Pinpoint the cell where the given text exists, returning its [X, Y] midpoint coordinate. 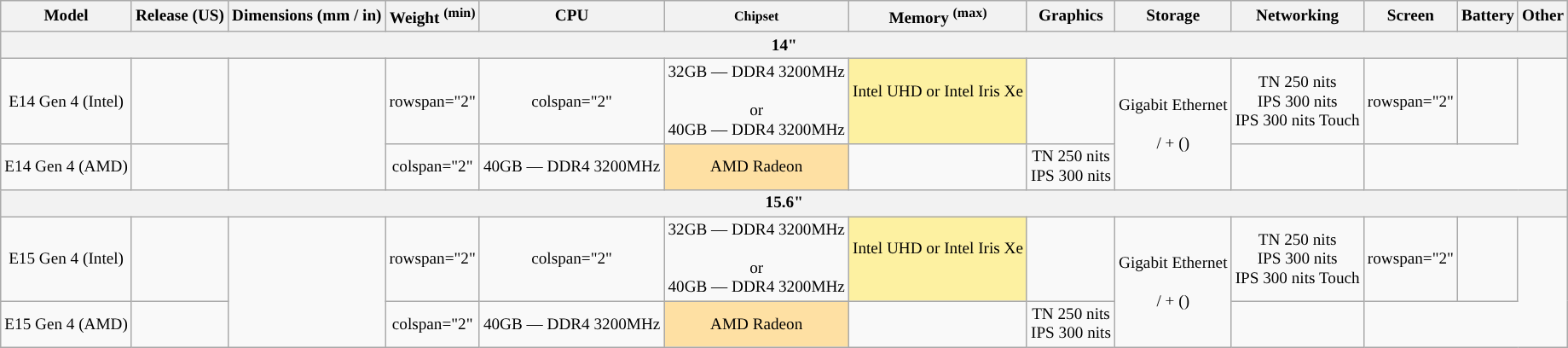
Other [1542, 17]
Screen [1410, 17]
Battery [1489, 17]
E15 Gen 4 (AMD) [67, 324]
Networking [1298, 17]
E14 Gen 4 (Intel) [67, 101]
Storage [1173, 17]
E15 Gen 4 (Intel) [67, 259]
15.6" [784, 203]
Chipset [757, 17]
14" [784, 45]
Model [67, 17]
E14 Gen 4 (AMD) [67, 166]
CPU [571, 17]
Memory (max) [938, 17]
Dimensions (mm / in) [307, 17]
Graphics [1071, 17]
Weight (min) [432, 17]
Release (US) [179, 17]
